Identify which cell holds the provided text, then report its [X, Y] central coordinate. 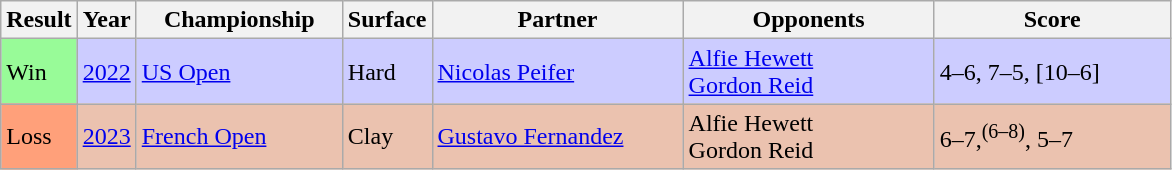
Year [106, 20]
2023 [106, 136]
French Open [239, 136]
4–6, 7–5, [10–6] [1052, 72]
Opponents [808, 20]
Surface [387, 20]
Nicolas Peifer [558, 72]
6–7,(6–8), 5–7 [1052, 136]
US Open [239, 72]
Gustavo Fernandez [558, 136]
Championship [239, 20]
Result [39, 20]
Clay [387, 136]
2022 [106, 72]
Partner [558, 20]
Hard [387, 72]
Win [39, 72]
Loss [39, 136]
Score [1052, 20]
